Detect which cell encompasses the target text, then output its [x, y] center coordinate. 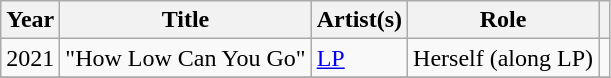
"How Low Can You Go" [186, 58]
Title [186, 20]
Artist(s) [359, 20]
Year [30, 20]
Role [504, 20]
2021 [30, 58]
Herself (along LP) [504, 58]
LP [359, 58]
